Detect which cell encompasses the target text, then output its [x, y] center coordinate. 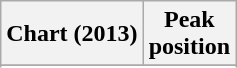
Chart (2013) [72, 34]
Peakposition [189, 34]
